Detect which cell encompasses the target text, then output its (X, Y) center coordinate. 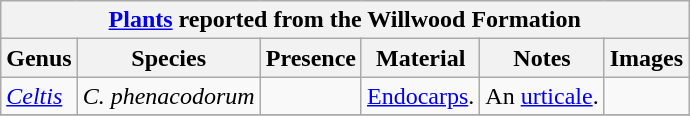
Genus (39, 58)
Plants reported from the Willwood Formation (345, 20)
Presence (310, 58)
Endocarps. (420, 96)
Notes (542, 58)
C. phenacodorum (168, 96)
Material (420, 58)
An urticale. (542, 96)
Species (168, 58)
Celtis (39, 96)
Images (646, 58)
